Detect which cell encompasses the target text, then output its (X, Y) center coordinate. 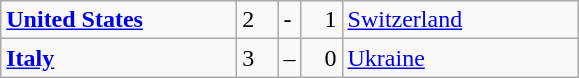
1 (322, 20)
– (290, 58)
- (290, 20)
United States (119, 20)
Ukraine (460, 58)
Switzerland (460, 20)
2 (258, 20)
Italy (119, 58)
3 (258, 58)
0 (322, 58)
